Identify which cell holds the provided text, then report its [X, Y] central coordinate. 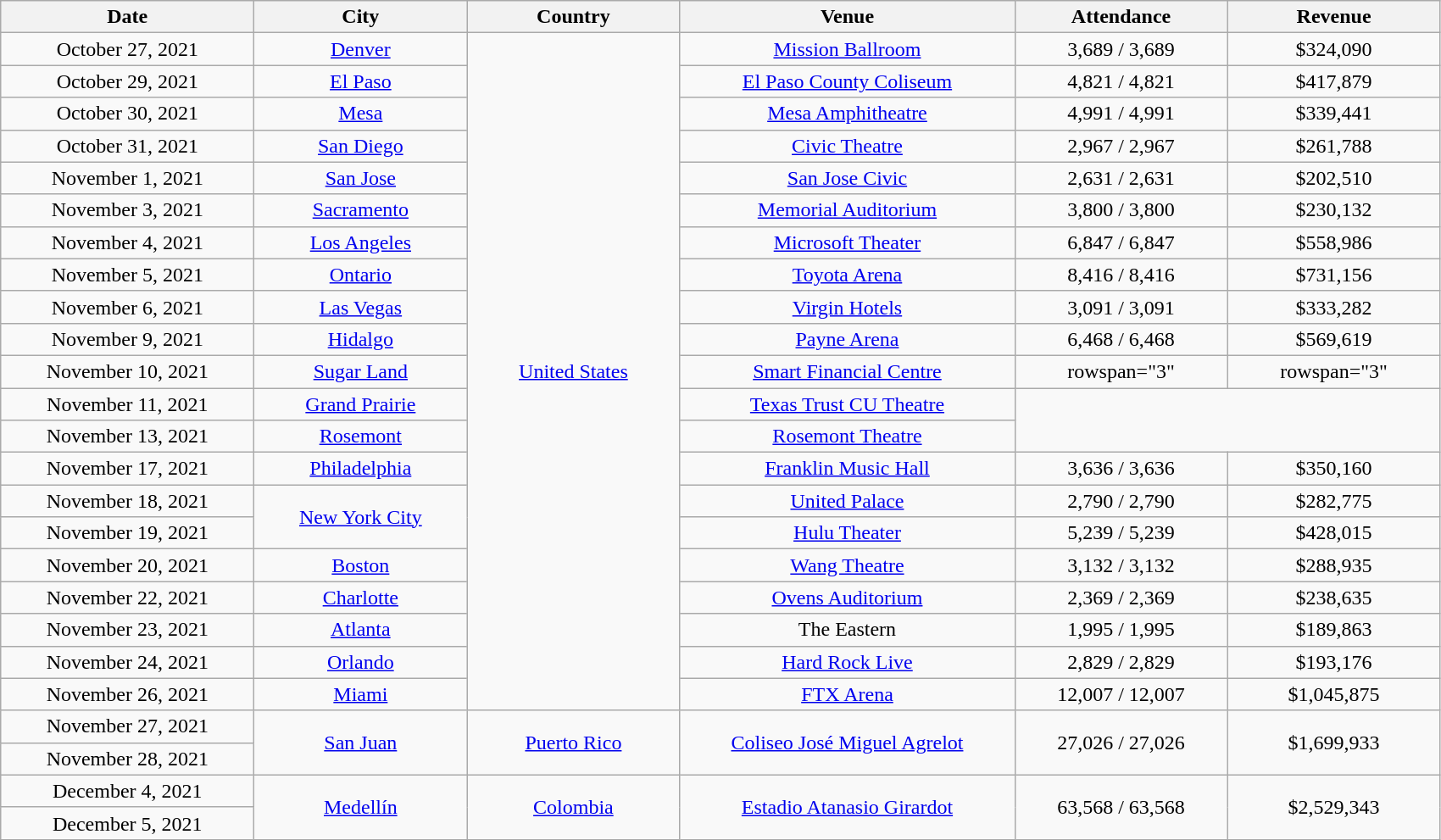
November 3, 2021 [127, 210]
5,239 / 5,239 [1121, 533]
November 22, 2021 [127, 598]
October 29, 2021 [127, 81]
$417,879 [1334, 81]
Los Angeles [361, 242]
November 28, 2021 [127, 759]
2,790 / 2,790 [1121, 501]
City [361, 17]
$428,015 [1334, 533]
2,369 / 2,369 [1121, 598]
Smart Financial Centre [848, 371]
Boston [361, 565]
October 30, 2021 [127, 114]
2,829 / 2,829 [1121, 662]
Colombia [573, 807]
$569,619 [1334, 339]
United Palace [848, 501]
Charlotte [361, 598]
Wang Theatre [848, 565]
Las Vegas [361, 307]
$288,935 [1334, 565]
12,007 / 12,007 [1121, 694]
Coliseo José Miguel Agrelot [848, 743]
El Paso County Coliseum [848, 81]
Revenue [1334, 17]
$1,699,933 [1334, 743]
$339,441 [1334, 114]
Hard Rock Live [848, 662]
New York City [361, 517]
November 23, 2021 [127, 630]
Miami [361, 694]
Memorial Auditorium [848, 210]
Hulu Theater [848, 533]
$324,090 [1334, 49]
$189,863 [1334, 630]
November 9, 2021 [127, 339]
United States [573, 371]
Attendance [1121, 17]
Estadio Atanasio Girardot [848, 807]
Grand Prairie [361, 404]
FTX Arena [848, 694]
November 6, 2021 [127, 307]
$230,132 [1334, 210]
November 13, 2021 [127, 437]
November 26, 2021 [127, 694]
November 10, 2021 [127, 371]
27,026 / 27,026 [1121, 743]
$731,156 [1334, 275]
Orlando [361, 662]
2,967 / 2,967 [1121, 146]
Microsoft Theater [848, 242]
November 18, 2021 [127, 501]
Sugar Land [361, 371]
Toyota Arena [848, 275]
Civic Theatre [848, 146]
Payne Arena [848, 339]
1,995 / 1,995 [1121, 630]
$193,176 [1334, 662]
$333,282 [1334, 307]
The Eastern [848, 630]
San Juan [361, 743]
6,468 / 6,468 [1121, 339]
December 5, 2021 [127, 823]
Ontario [361, 275]
4,821 / 4,821 [1121, 81]
October 31, 2021 [127, 146]
$202,510 [1334, 178]
Rosemont Theatre [848, 437]
$350,160 [1334, 469]
3,800 / 3,800 [1121, 210]
$261,788 [1334, 146]
2,631 / 2,631 [1121, 178]
December 4, 2021 [127, 791]
Country [573, 17]
4,991 / 4,991 [1121, 114]
November 4, 2021 [127, 242]
$2,529,343 [1334, 807]
Rosemont [361, 437]
Mesa Amphitheatre [848, 114]
Medellín [361, 807]
3,636 / 3,636 [1121, 469]
Mission Ballroom [848, 49]
$1,045,875 [1334, 694]
November 17, 2021 [127, 469]
3,132 / 3,132 [1121, 565]
San Diego [361, 146]
November 11, 2021 [127, 404]
October 27, 2021 [127, 49]
$238,635 [1334, 598]
3,689 / 3,689 [1121, 49]
Virgin Hotels [848, 307]
Puerto Rico [573, 743]
November 19, 2021 [127, 533]
Philadelphia [361, 469]
Venue [848, 17]
November 5, 2021 [127, 275]
Texas Trust CU Theatre [848, 404]
$558,986 [1334, 242]
Mesa [361, 114]
El Paso [361, 81]
3,091 / 3,091 [1121, 307]
November 27, 2021 [127, 726]
$282,775 [1334, 501]
San Jose [361, 178]
8,416 / 8,416 [1121, 275]
Atlanta [361, 630]
Franklin Music Hall [848, 469]
Hidalgo [361, 339]
San Jose Civic [848, 178]
Ovens Auditorium [848, 598]
Date [127, 17]
Denver [361, 49]
November 20, 2021 [127, 565]
6,847 / 6,847 [1121, 242]
Sacramento [361, 210]
November 24, 2021 [127, 662]
63,568 / 63,568 [1121, 807]
November 1, 2021 [127, 178]
